Identify which cell holds the provided text, then report its (x, y) central coordinate. 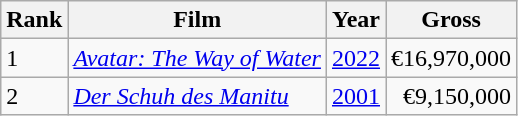
2 (34, 96)
Rank (34, 20)
Film (198, 20)
€16,970,000 (452, 58)
Der Schuh des Manitu (198, 96)
€9,150,000 (452, 96)
Avatar: The Way of Water (198, 58)
Gross (452, 20)
Year (356, 20)
1 (34, 58)
2001 (356, 96)
2022 (356, 58)
